Scan for the cell matching the given text and deliver its [x, y] coordinate at center. 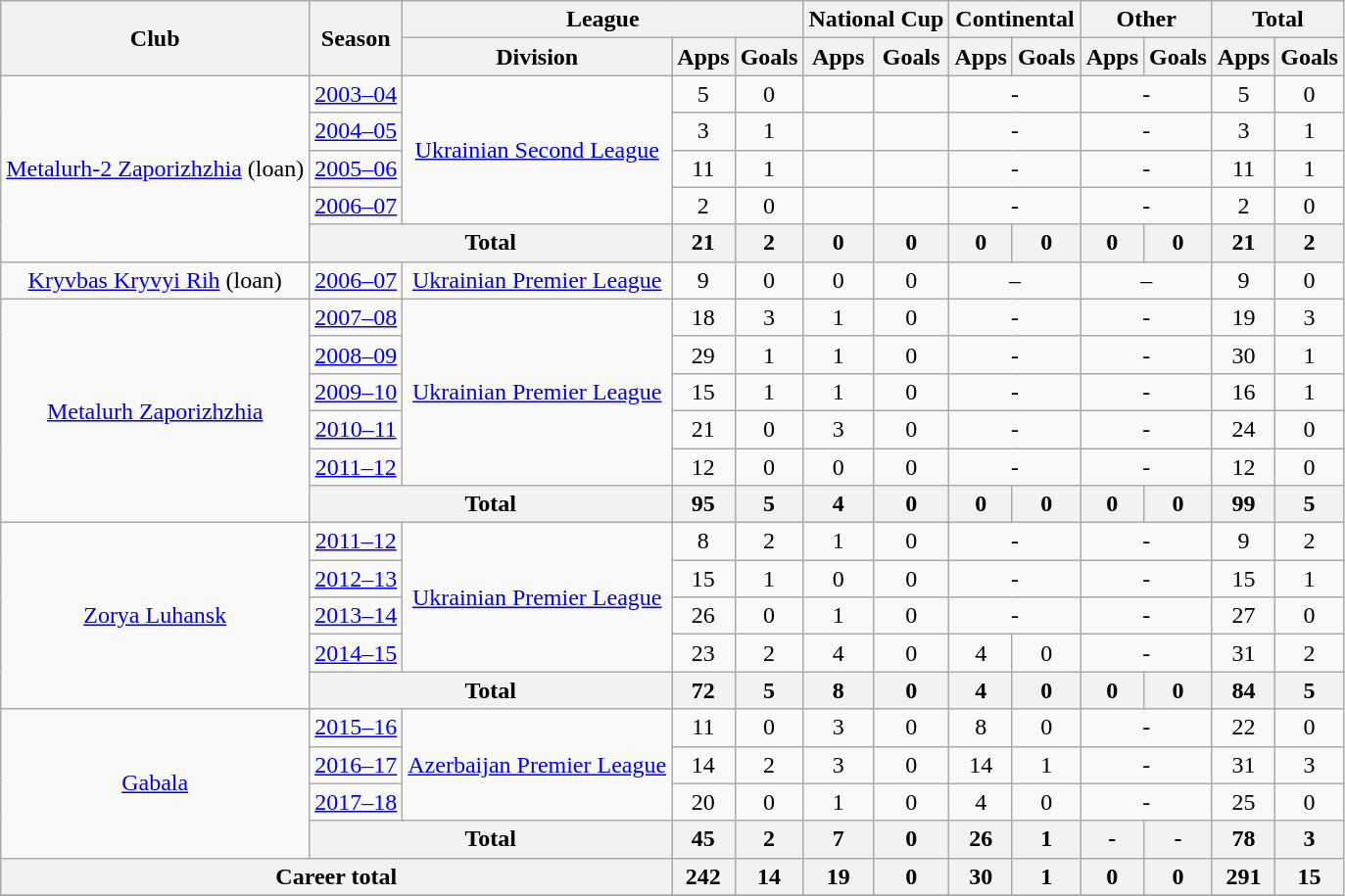
2003–04 [357, 94]
2016–17 [357, 765]
23 [703, 653]
League [603, 20]
45 [703, 839]
National Cup [876, 20]
242 [703, 876]
Division [537, 57]
Season [357, 38]
2010–11 [357, 429]
Continental [1015, 20]
2005–06 [357, 168]
Metalurh Zaporizhzhia [155, 410]
29 [703, 354]
Club [155, 38]
2013–14 [357, 616]
2014–15 [357, 653]
2017–18 [357, 802]
2007–08 [357, 317]
78 [1243, 839]
Other [1146, 20]
2009–10 [357, 392]
Gabala [155, 783]
Kryvbas Kryvyi Rih (loan) [155, 280]
2015–16 [357, 728]
291 [1243, 876]
20 [703, 802]
Career total [337, 876]
Ukrainian Second League [537, 150]
95 [703, 504]
2008–09 [357, 354]
16 [1243, 392]
18 [703, 317]
22 [1243, 728]
72 [703, 690]
Metalurh-2 Zaporizhzhia (loan) [155, 168]
2012–13 [357, 579]
Azerbaijan Premier League [537, 765]
2004–05 [357, 131]
7 [839, 839]
27 [1243, 616]
Zorya Luhansk [155, 616]
99 [1243, 504]
25 [1243, 802]
24 [1243, 429]
84 [1243, 690]
